Locate the cell with the specified text and output its (X, Y) center coordinate. 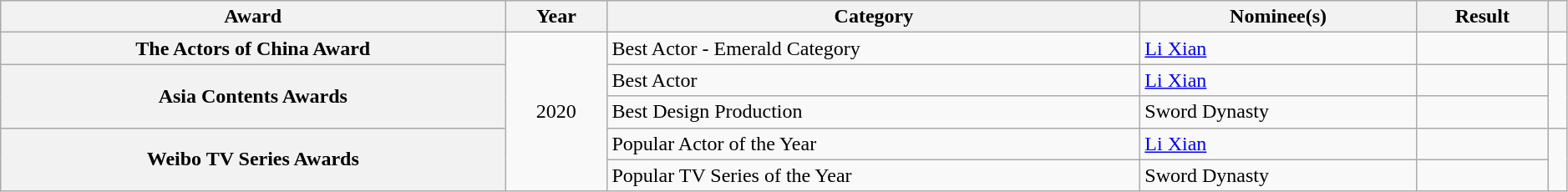
Category (874, 17)
Nominee(s) (1278, 17)
Best Actor (874, 80)
Weibo TV Series Awards (253, 159)
The Actors of China Award (253, 48)
Best Actor - Emerald Category (874, 48)
Result (1482, 17)
Year (556, 17)
2020 (556, 112)
Popular Actor of the Year (874, 144)
Asia Contents Awards (253, 96)
Best Design Production (874, 112)
Award (253, 17)
Popular TV Series of the Year (874, 175)
